Return the [x, y] coordinate for the center point of the cell that contains the specified text.  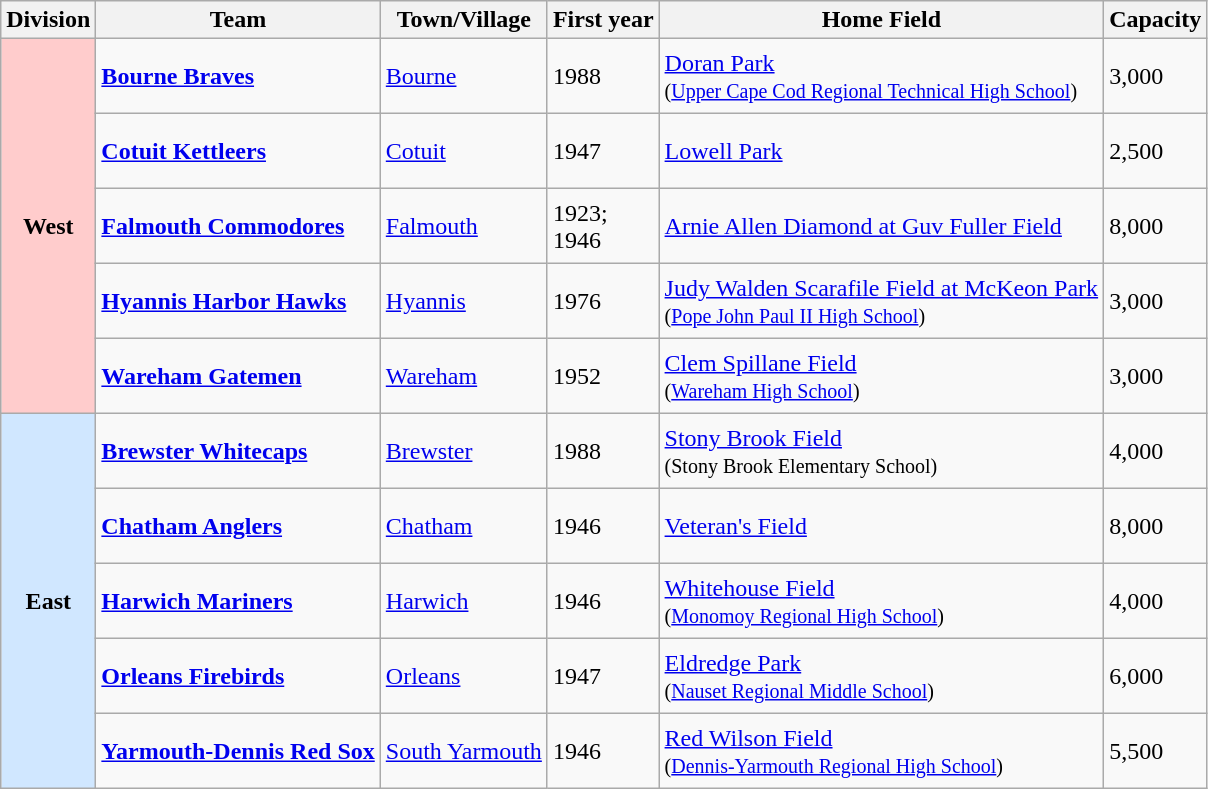
Clem Spillane Field (Wareham High School) [882, 376]
Cotuit Kettleers [238, 152]
Harwich Mariners [238, 602]
Judy Walden Scarafile Field at McKeon Park (Pope John Paul II High School) [882, 302]
First year [603, 20]
1976 [603, 302]
Doran Park (Upper Cape Cod Regional Technical High School) [882, 76]
West [48, 226]
Town/Village [464, 20]
Team [238, 20]
Brewster Whitecaps [238, 452]
Stony Brook Field (Stony Brook Elementary School) [882, 452]
2,500 [1156, 152]
East [48, 602]
6,000 [1156, 676]
South Yarmouth [464, 752]
Orleans [464, 676]
Home Field [882, 20]
Red Wilson Field (Dennis-Yarmouth Regional High School) [882, 752]
Brewster [464, 452]
Veteran's Field [882, 526]
Hyannis Harbor Hawks [238, 302]
Chatham Anglers [238, 526]
Falmouth Commodores [238, 226]
1923;1946 [603, 226]
Arnie Allen Diamond at Guv Fuller Field [882, 226]
Hyannis [464, 302]
Falmouth [464, 226]
Wareham Gatemen [238, 376]
Eldredge Park (Nauset Regional Middle School) [882, 676]
Capacity [1156, 20]
Harwich [464, 602]
Yarmouth-Dennis Red Sox [238, 752]
Bourne [464, 76]
Wareham [464, 376]
Cotuit [464, 152]
5,500 [1156, 752]
Division [48, 20]
Chatham [464, 526]
Bourne Braves [238, 76]
1952 [603, 376]
Orleans Firebirds [238, 676]
Whitehouse Field (Monomoy Regional High School) [882, 602]
Lowell Park [882, 152]
